Capture the cell that displays the provided text and extract its [X, Y] central coordinate. 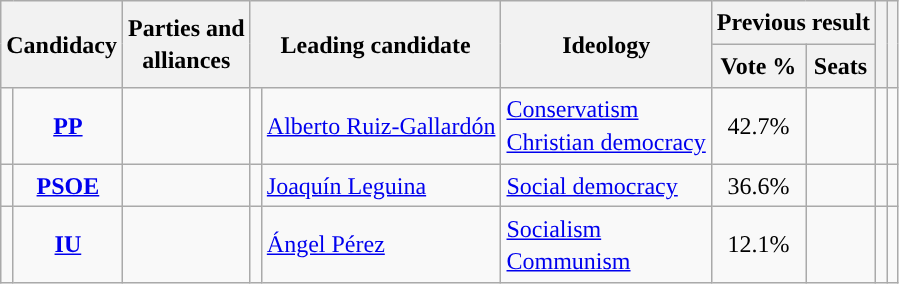
12.1% [758, 245]
Previous result [793, 22]
Ideology [606, 44]
Parties andalliances [187, 44]
Candidacy [62, 44]
PSOE [68, 186]
SocialismCommunism [606, 245]
42.7% [758, 126]
Ángel Pérez [381, 245]
ConservatismChristian democracy [606, 126]
Leading candidate [376, 44]
PP [68, 126]
Alberto Ruiz-Gallardón [381, 126]
Vote % [758, 66]
Seats [841, 66]
36.6% [758, 186]
Joaquín Leguina [381, 186]
Social democracy [606, 186]
IU [68, 245]
